Determine the [x, y] coordinate at the center of the cell enclosing the given text.  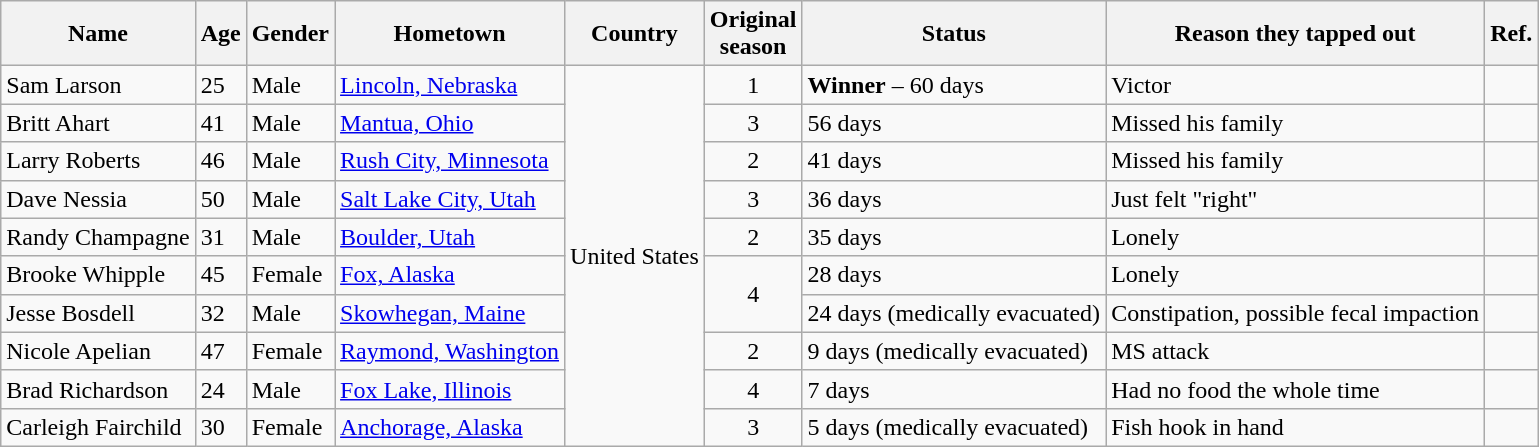
Name [98, 34]
Anchorage, Alaska [450, 427]
Original season [753, 34]
Just felt "right" [1296, 199]
9 days (medically evacuated) [954, 351]
Hometown [450, 34]
Jesse Bosdell [98, 313]
Fish hook in hand [1296, 427]
36 days [954, 199]
Fox Lake, Illinois [450, 389]
50 [220, 199]
Brad Richardson [98, 389]
Had no food the whole time [1296, 389]
32 [220, 313]
41 [220, 123]
Sam Larson [98, 85]
25 [220, 85]
41 days [954, 161]
45 [220, 275]
46 [220, 161]
7 days [954, 389]
5 days (medically evacuated) [954, 427]
United States [635, 256]
Brooke Whipple [98, 275]
Lincoln, Nebraska [450, 85]
Mantua, Ohio [450, 123]
Reason they tapped out [1296, 34]
1 [753, 85]
Rush City, Minnesota [450, 161]
Carleigh Fairchild [98, 427]
Status [954, 34]
Salt Lake City, Utah [450, 199]
56 days [954, 123]
Raymond, Washington [450, 351]
Age [220, 34]
24 days (medically evacuated) [954, 313]
30 [220, 427]
Boulder, Utah [450, 237]
Nicole Apelian [98, 351]
Randy Champagne [98, 237]
Skowhegan, Maine [450, 313]
Gender [290, 34]
Victor [1296, 85]
Country [635, 34]
Larry Roberts [98, 161]
28 days [954, 275]
Winner – 60 days [954, 85]
Ref. [1512, 34]
Britt Ahart [98, 123]
MS attack [1296, 351]
Dave Nessia [98, 199]
24 [220, 389]
31 [220, 237]
Fox, Alaska [450, 275]
35 days [954, 237]
47 [220, 351]
Constipation, possible fecal impaction [1296, 313]
